Identify which cell holds the provided text, then report its [x, y] central coordinate. 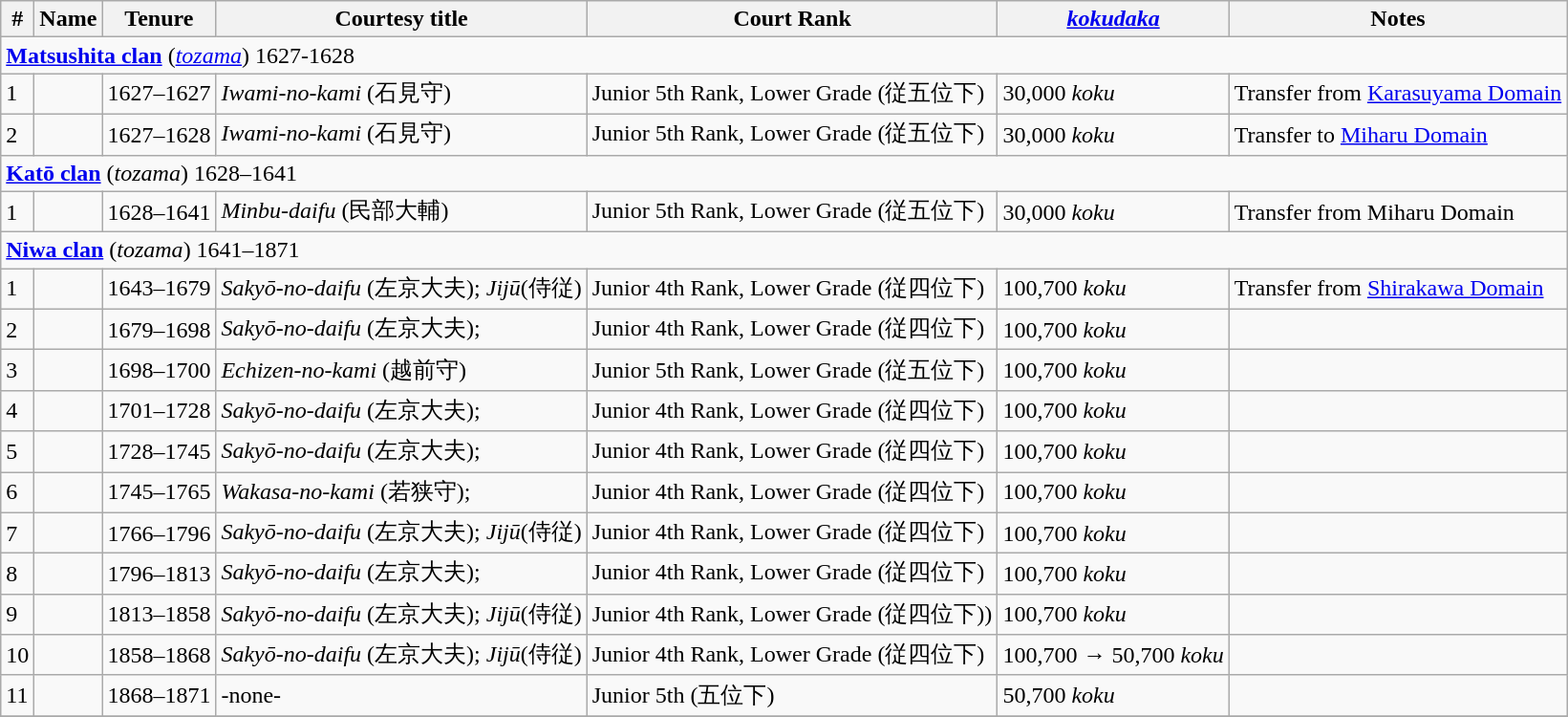
Notes [1397, 19]
Transfer from Miharu Domain [1397, 212]
Name [69, 19]
Junior 5th (五位下) [792, 696]
Court Rank [792, 19]
1868–1871 [159, 696]
10 [17, 656]
5 [17, 451]
1858–1868 [159, 656]
4 [17, 411]
kokudaka [1113, 19]
1701–1728 [159, 411]
1627–1627 [159, 94]
Transfer from Shirakawa Domain [1397, 289]
Junior 4th Rank, Lower Grade (従四位下)) [792, 614]
1698–1700 [159, 371]
-none- [401, 696]
Matsushita clan (tozama) 1627-1628 [784, 55]
Transfer from Karasuyama Domain [1397, 94]
1627–1628 [159, 134]
3 [17, 371]
Courtesy title [401, 19]
6 [17, 493]
50,700 koku [1113, 696]
11 [17, 696]
8 [17, 574]
1643–1679 [159, 289]
Transfer to Miharu Domain [1397, 134]
9 [17, 614]
Niwa clan (tozama) 1641–1871 [784, 250]
100,700 → 50,700 koku [1113, 656]
1728–1745 [159, 451]
Echizen-no-kami (越前守) [401, 371]
1628–1641 [159, 212]
1745–1765 [159, 493]
1796–1813 [159, 574]
Minbu-daifu (民部大輔) [401, 212]
Tenure [159, 19]
# [17, 19]
1813–1858 [159, 614]
1679–1698 [159, 329]
Wakasa-no-kami (若狭守); [401, 493]
7 [17, 533]
Katō clan (tozama) 1628–1641 [784, 173]
1766–1796 [159, 533]
